Find where the given text appears and provide that cell's center as (x, y) coordinate. 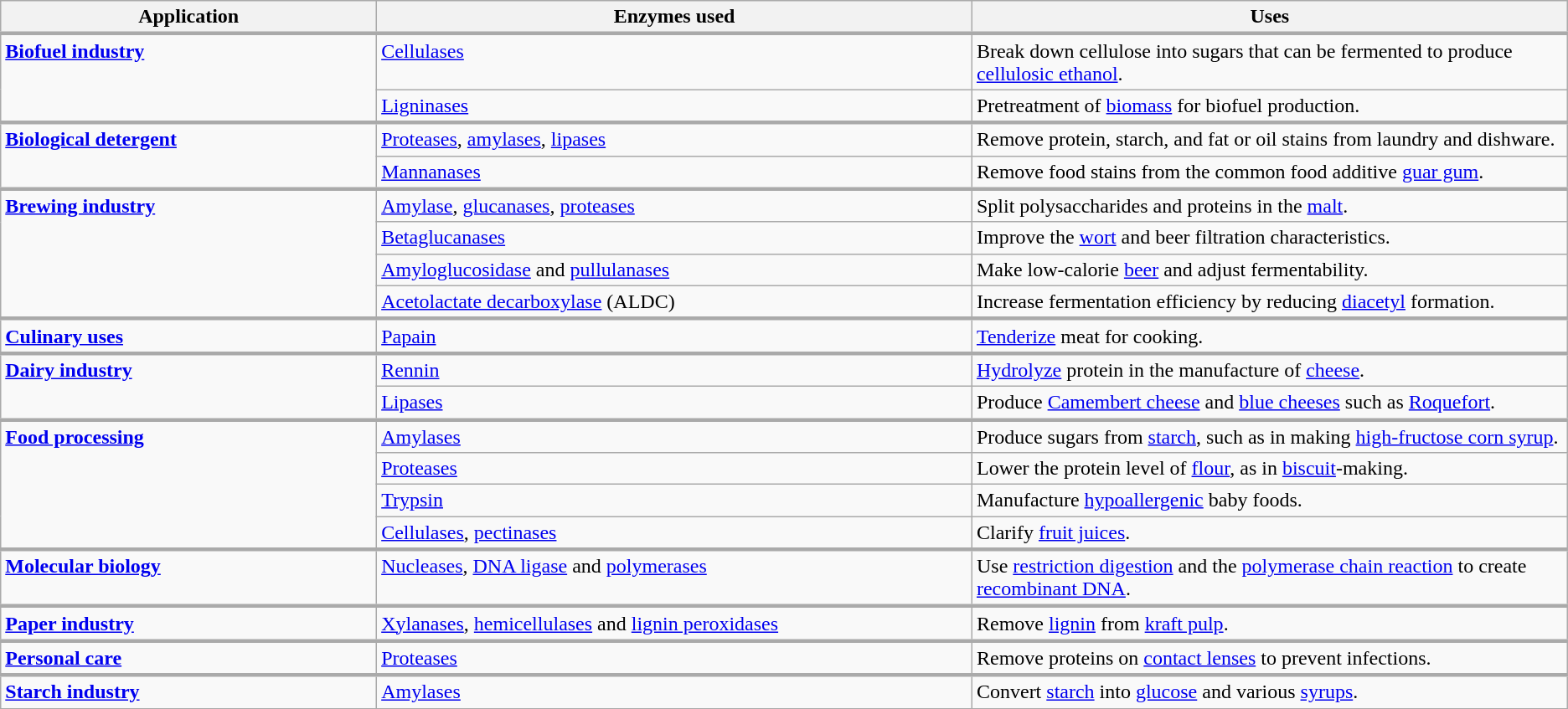
Dairy industry (189, 387)
Remove lignin from kraft pulp. (1270, 623)
Mannanases (675, 172)
Convert starch into glucose and various syrups. (1270, 691)
Biological detergent (189, 156)
Remove proteins on contact lenses to prevent infections. (1270, 658)
Acetolactate decarboxylase (ALDC) (675, 302)
Biofuel industry (189, 78)
Increase fermentation efficiency by reducing diacetyl formation. (1270, 302)
Hydrolyze protein in the manufacture of cheese. (1270, 370)
Produce Camembert cheese and blue cheeses such as Roquefort. (1270, 403)
Cellulases (675, 62)
Lipases (675, 403)
Lower the protein level of flour, as in biscuit-making. (1270, 469)
Manufacture hypoallergenic baby foods. (1270, 501)
Improve the wort and beer filtration characteristics. (1270, 238)
Molecular biology (189, 578)
Amylase, glucanases, proteases (675, 206)
Culinary uses (189, 337)
Clarify fruit juices. (1270, 533)
Paper industry (189, 623)
Remove food stains from the common food additive guar gum. (1270, 172)
Personal care (189, 658)
Amyloglucosidase and pullulanases (675, 270)
Trypsin (675, 501)
Cellulases, pectinases (675, 533)
Betaglucanases (675, 238)
Enzymes used (675, 18)
Pretreatment of biomass for biofuel production. (1270, 106)
Produce sugars from starch, such as in making high-fructose corn syrup. (1270, 436)
Xylanases, hemicellulases and lignin peroxidases (675, 623)
Proteases, amylases, lipases (675, 139)
Use restriction digestion and the polymerase chain reaction to create recombinant DNA. (1270, 578)
Food processing (189, 484)
Rennin (675, 370)
Starch industry (189, 691)
Brewing industry (189, 254)
Tenderize meat for cooking. (1270, 337)
Application (189, 18)
Nucleases, DNA ligase and polymerases (675, 578)
Ligninases (675, 106)
Papain (675, 337)
Remove protein, starch, and fat or oil stains from laundry and dishware. (1270, 139)
Split polysaccharides and proteins in the malt. (1270, 206)
Break down cellulose into sugars that can be fermented to produce cellulosic ethanol. (1270, 62)
Make low-calorie beer and adjust fermentability. (1270, 270)
Uses (1270, 18)
